Capture the cell that displays the provided text and extract its [X, Y] central coordinate. 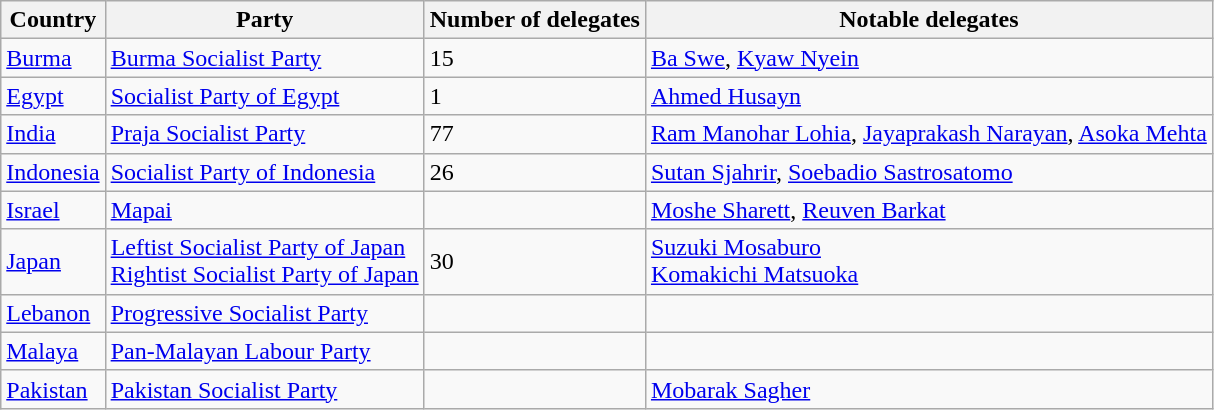
Notable delegates [928, 20]
15 [534, 58]
Lebanon [53, 313]
Progressive Socialist Party [264, 313]
Praja Socialist Party [264, 134]
Japan [53, 262]
Ba Swe, Kyaw Nyein [928, 58]
26 [534, 172]
Pakistan [53, 389]
Mapai [264, 210]
India [53, 134]
Indonesia [53, 172]
30 [534, 262]
Israel [53, 210]
Egypt [53, 96]
Sutan Sjahrir, Soebadio Sastrosatomo [928, 172]
Ahmed Husayn [928, 96]
Country [53, 20]
Pakistan Socialist Party [264, 389]
Malaya [53, 351]
77 [534, 134]
Party [264, 20]
Ram Manohar Lohia, Jayaprakash Narayan, Asoka Mehta [928, 134]
Socialist Party of Egypt [264, 96]
Mobarak Sagher [928, 389]
Socialist Party of Indonesia [264, 172]
Burma Socialist Party [264, 58]
Burma [53, 58]
Leftist Socialist Party of JapanRightist Socialist Party of Japan [264, 262]
1 [534, 96]
Moshe Sharett, Reuven Barkat [928, 210]
Number of delegates [534, 20]
Suzuki MosaburoKomakichi Matsuoka [928, 262]
Pan-Malayan Labour Party [264, 351]
